Detect which cell encompasses the target text, then output its (X, Y) center coordinate. 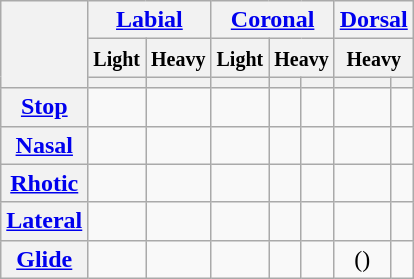
Labial (150, 20)
Coronal (272, 20)
Nasal (44, 145)
Rhotic (44, 183)
Glide (44, 259)
() (362, 259)
Dorsal (374, 20)
Lateral (44, 221)
Stop (44, 107)
